Return the [x, y] coordinate for the center point of the cell that contains the specified text.  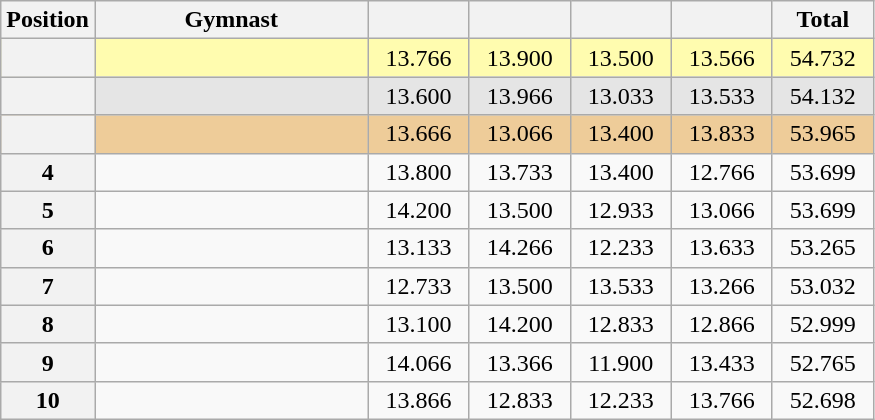
Total [822, 20]
53.265 [822, 248]
6 [48, 248]
13.600 [418, 96]
54.732 [822, 58]
5 [48, 210]
53.965 [822, 134]
13.033 [620, 96]
13.866 [418, 400]
13.133 [418, 248]
53.032 [822, 286]
13.366 [520, 362]
52.765 [822, 362]
13.900 [520, 58]
12.733 [418, 286]
11.900 [620, 362]
14.266 [520, 248]
12.866 [722, 324]
14.066 [418, 362]
52.698 [822, 400]
52.999 [822, 324]
13.566 [722, 58]
13.100 [418, 324]
12.933 [620, 210]
13.266 [722, 286]
7 [48, 286]
13.633 [722, 248]
13.433 [722, 362]
13.733 [520, 172]
9 [48, 362]
13.833 [722, 134]
13.800 [418, 172]
4 [48, 172]
8 [48, 324]
13.666 [418, 134]
Gymnast [231, 20]
Position [48, 20]
54.132 [822, 96]
12.766 [722, 172]
13.966 [520, 96]
10 [48, 400]
